For the text-containing cell, return its midpoint in [X, Y] coordinate format. 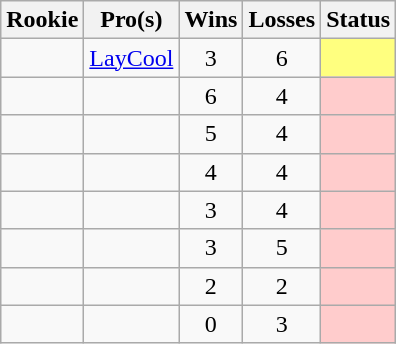
Rookie [42, 20]
Wins [211, 20]
Losses [282, 20]
LayCool [132, 58]
Status [358, 20]
0 [211, 324]
Pro(s) [132, 20]
